Detect which cell encompasses the target text, then output its (x, y) center coordinate. 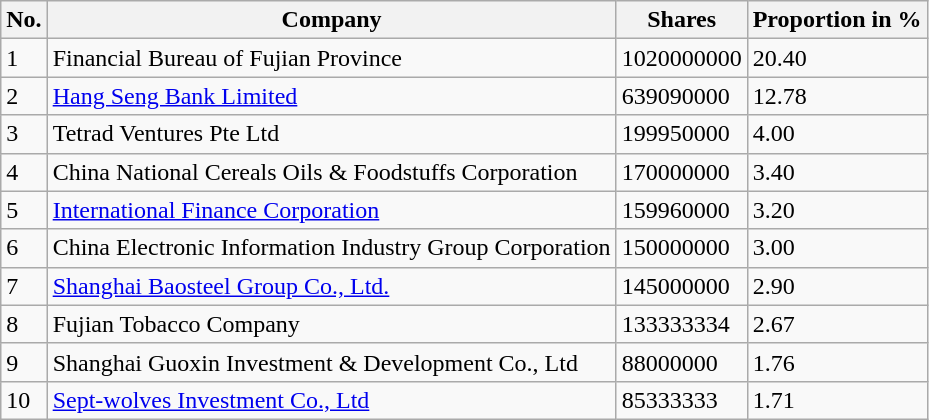
Fujian Tobacco Company (332, 324)
85333333 (682, 400)
7 (24, 286)
Shanghai Baosteel Group Co., Ltd. (332, 286)
639090000 (682, 96)
199950000 (682, 134)
1.76 (837, 362)
1020000000 (682, 58)
Shares (682, 20)
1.71 (837, 400)
China National Cereals Oils & Foodstuffs Corporation (332, 172)
3.40 (837, 172)
5 (24, 210)
12.78 (837, 96)
159960000 (682, 210)
6 (24, 248)
170000000 (682, 172)
No. (24, 20)
10 (24, 400)
Proportion in % (837, 20)
Financial Bureau of Fujian Province (332, 58)
4 (24, 172)
2.90 (837, 286)
150000000 (682, 248)
3.00 (837, 248)
3 (24, 134)
20.40 (837, 58)
3.20 (837, 210)
Hang Seng Bank Limited (332, 96)
9 (24, 362)
Shanghai Guoxin Investment & Development Co., Ltd (332, 362)
8 (24, 324)
4.00 (837, 134)
1 (24, 58)
2.67 (837, 324)
2 (24, 96)
88000000 (682, 362)
Tetrad Ventures Pte Ltd (332, 134)
145000000 (682, 286)
Company (332, 20)
China Electronic Information Industry Group Corporation (332, 248)
Sept-wolves Investment Co., Ltd (332, 400)
International Finance Corporation (332, 210)
133333334 (682, 324)
